For the text-containing cell, return its midpoint in [X, Y] coordinate format. 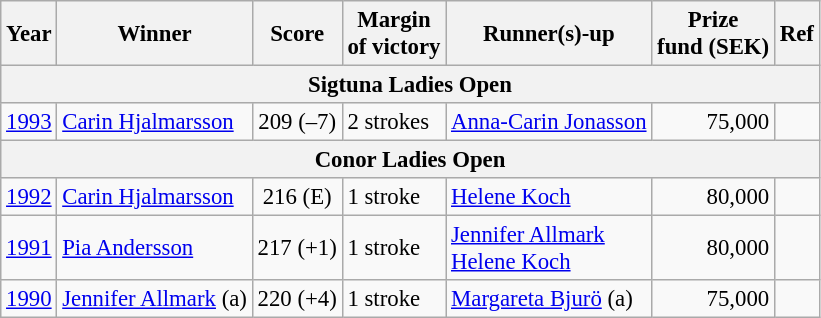
Anna-Carin Jonasson [549, 122]
Marginof victory [394, 34]
1992 [29, 197]
1991 [29, 248]
Year [29, 34]
Pia Andersson [154, 248]
Jennifer Allmark Helene Koch [549, 248]
216 (E) [297, 197]
Jennifer Allmark (a) [154, 299]
209 (–7) [297, 122]
Runner(s)-up [549, 34]
Sigtuna Ladies Open [410, 85]
217 (+1) [297, 248]
Ref [796, 34]
220 (+4) [297, 299]
Helene Koch [549, 197]
1993 [29, 122]
1990 [29, 299]
Conor Ladies Open [410, 160]
Margareta Bjurö (a) [549, 299]
Winner [154, 34]
Prizefund (SEK) [714, 34]
Score [297, 34]
2 strokes [394, 122]
